Extract the (x, y) coordinate from the center of the cell holding the provided text.  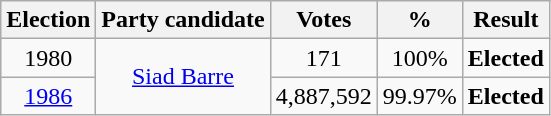
Election (48, 20)
Party candidate (183, 20)
100% (420, 58)
% (420, 20)
99.97% (420, 96)
Siad Barre (183, 77)
Votes (324, 20)
171 (324, 58)
4,887,592 (324, 96)
1986 (48, 96)
1980 (48, 58)
Result (506, 20)
